Return [x, y] of the center of cell containing provided text 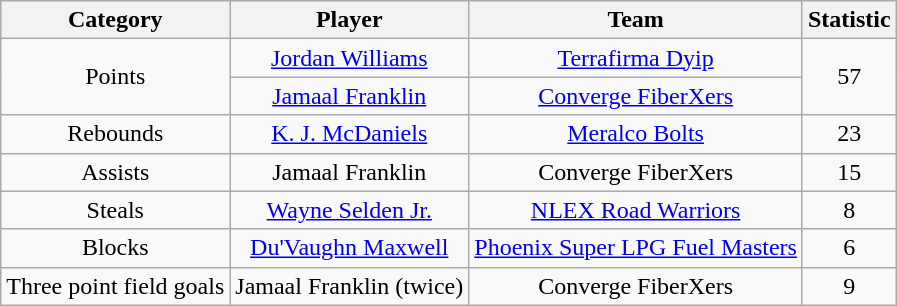
Assists [116, 172]
Rebounds [116, 134]
Terrafirma Dyip [636, 58]
8 [849, 210]
6 [849, 248]
Du'Vaughn Maxwell [350, 248]
57 [849, 77]
Points [116, 77]
K. J. McDaniels [350, 134]
Category [116, 20]
Three point field goals [116, 286]
Phoenix Super LPG Fuel Masters [636, 248]
15 [849, 172]
NLEX Road Warriors [636, 210]
Blocks [116, 248]
Team [636, 20]
9 [849, 286]
Jordan Williams [350, 58]
23 [849, 134]
Statistic [849, 20]
Meralco Bolts [636, 134]
Steals [116, 210]
Player [350, 20]
Jamaal Franklin (twice) [350, 286]
Wayne Selden Jr. [350, 210]
